Search for the cell housing the specified text and yield its [X, Y] center coordinate. 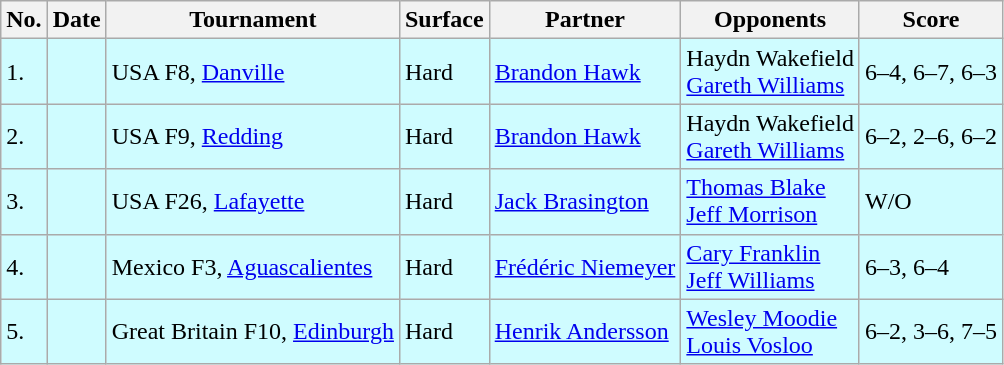
USA F8, Danville [252, 72]
6–4, 6–7, 6–3 [930, 72]
W/O [930, 202]
5. [24, 332]
Surface [444, 20]
Frédéric Niemeyer [585, 266]
Score [930, 20]
Partner [585, 20]
Opponents [770, 20]
USA F26, Lafayette [252, 202]
4. [24, 266]
USA F9, Redding [252, 136]
Thomas Blake Jeff Morrison [770, 202]
6–3, 6–4 [930, 266]
Great Britain F10, Edinburgh [252, 332]
3. [24, 202]
Cary Franklin Jeff Williams [770, 266]
6–2, 2–6, 6–2 [930, 136]
Mexico F3, Aguascalientes [252, 266]
2. [24, 136]
Wesley Moodie Louis Vosloo [770, 332]
Henrik Andersson [585, 332]
No. [24, 20]
Tournament [252, 20]
6–2, 3–6, 7–5 [930, 332]
1. [24, 72]
Date [76, 20]
Jack Brasington [585, 202]
